For the text-containing cell, return its midpoint in (X, Y) coordinate format. 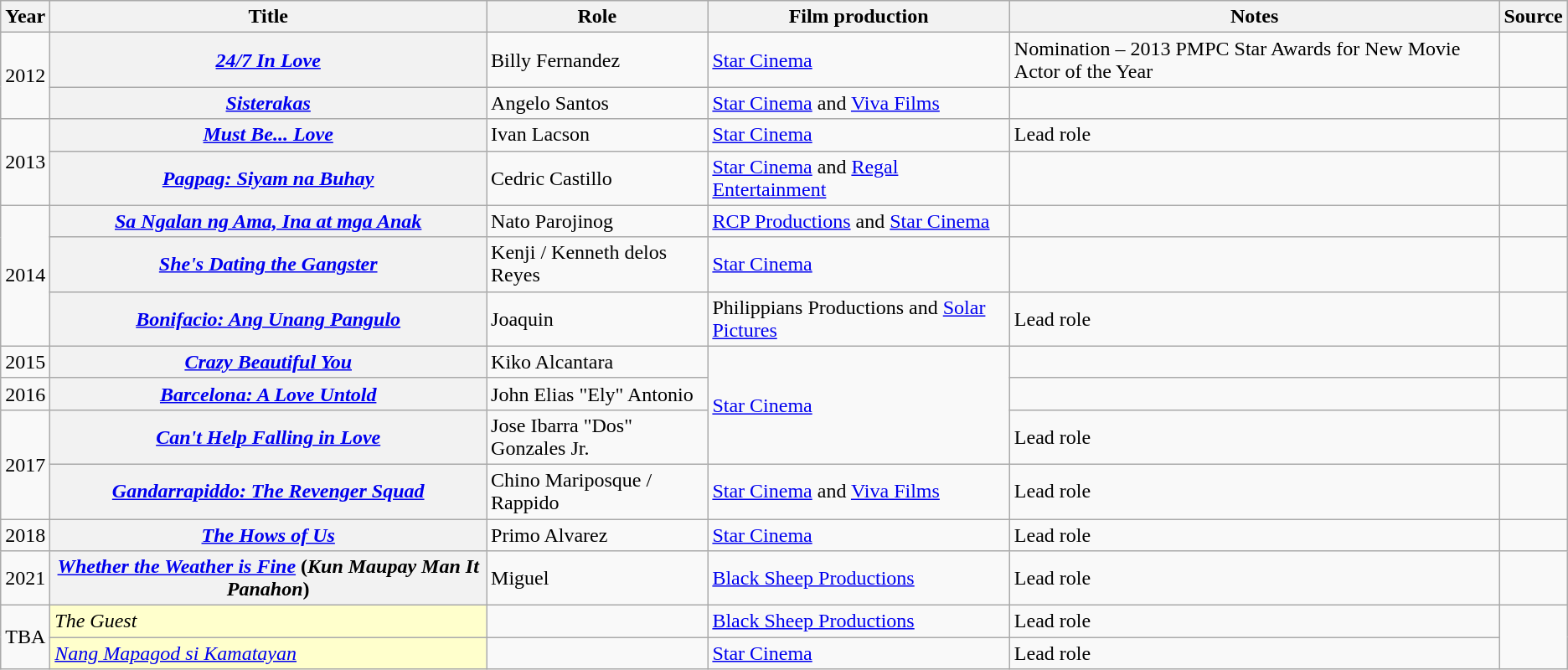
Year (25, 17)
2017 (25, 464)
RCP Productions and Star Cinema (859, 221)
Pagpag: Siyam na Buhay (268, 178)
Whether the Weather is Fine (Kun Maupay Man It Panahon) (268, 578)
Can't Help Falling in Love (268, 437)
Jose Ibarra "Dos" Gonzales Jr. (597, 437)
2015 (25, 362)
TBA (25, 637)
The Guest (268, 621)
2016 (25, 394)
Sisterakas (268, 103)
2014 (25, 276)
Notes (1255, 17)
Cedric Castillo (597, 178)
Nomination – 2013 PMPC Star Awards for New Movie Actor of the Year (1255, 60)
Star Cinema and Regal Entertainment (859, 178)
Kiko Alcantara (597, 362)
Nato Parojinog (597, 221)
She's Dating the Gangster (268, 265)
2021 (25, 578)
The Hows of Us (268, 535)
Barcelona: A Love Untold (268, 394)
Crazy Beautiful You (268, 362)
John Elias "Ely" Antonio (597, 394)
Joaquin (597, 318)
Primo Alvarez (597, 535)
Miguel (597, 578)
Billy Fernandez (597, 60)
Kenji / Kenneth delos Reyes (597, 265)
Philippians Productions and Solar Pictures (859, 318)
Film production (859, 17)
Bonifacio: Ang Unang Pangulo (268, 318)
2013 (25, 162)
Sa Ngalan ng Ama, Ina at mga Anak (268, 221)
Must Be... Love (268, 135)
Ivan Lacson (597, 135)
Chino Mariposque / Rappido (597, 491)
Role (597, 17)
Title (268, 17)
24/7 In Love (268, 60)
Nang Mapagod si Kamatayan (268, 653)
Gandarrapiddo: The Revenger Squad (268, 491)
2018 (25, 535)
Angelo Santos (597, 103)
Source (1533, 17)
2012 (25, 75)
